Determine the [X, Y] coordinate at the center of the cell enclosing the given text.  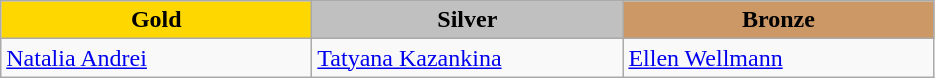
Tatyana Kazankina [468, 58]
Silver [468, 20]
Bronze [778, 20]
Natalia Andrei [156, 58]
Ellen Wellmann [778, 58]
Gold [156, 20]
